Return (x, y) of the center of cell containing provided text 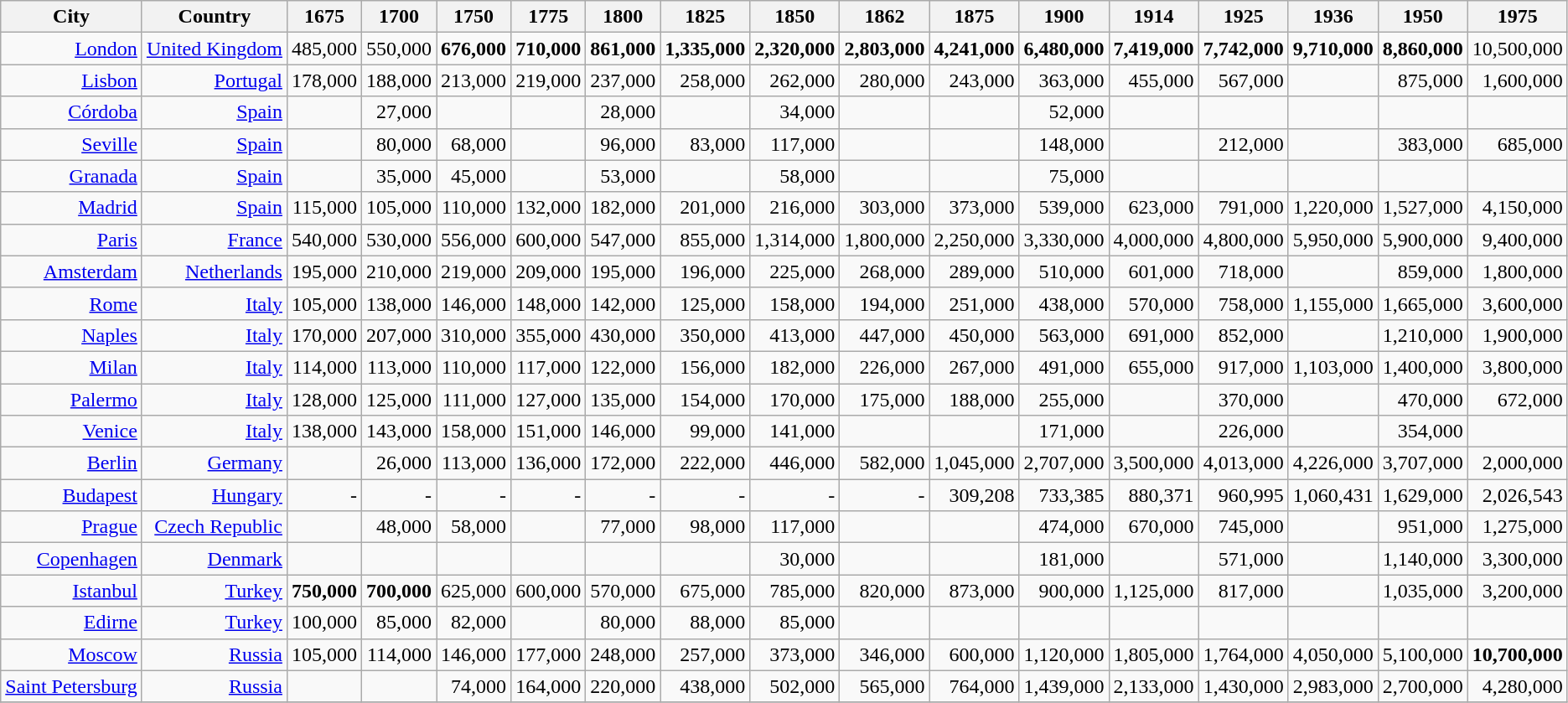
Budapest (72, 495)
122,000 (624, 367)
243,000 (974, 80)
1875 (974, 17)
1950 (1423, 17)
733,385 (1064, 495)
48,000 (399, 527)
207,000 (399, 335)
Germany (215, 463)
951,000 (1423, 527)
Paris (72, 240)
267,000 (974, 367)
540,000 (323, 240)
745,000 (1244, 527)
225,000 (794, 271)
1750 (474, 17)
213,000 (474, 80)
859,000 (1423, 271)
4,280,000 (1517, 686)
563,000 (1064, 335)
355,000 (548, 335)
1925 (1244, 17)
1850 (794, 17)
556,000 (474, 240)
601,000 (1153, 271)
30,000 (794, 559)
550,000 (399, 49)
2,026,543 (1517, 495)
Portugal (215, 80)
75,000 (1064, 176)
5,900,000 (1423, 240)
9,400,000 (1517, 240)
28,000 (624, 112)
855,000 (706, 240)
1,665,000 (1423, 303)
3,800,000 (1517, 367)
4,000,000 (1153, 240)
216,000 (794, 208)
53,000 (624, 176)
1,140,000 (1423, 559)
196,000 (706, 271)
8,860,000 (1423, 49)
1,527,000 (1423, 208)
Córdoba (72, 112)
Copenhagen (72, 559)
7,742,000 (1244, 49)
Istanbul (72, 591)
582,000 (885, 463)
Edirne (72, 623)
2,700,000 (1423, 686)
45,000 (474, 176)
1,314,000 (794, 240)
237,000 (624, 80)
1,430,000 (1244, 686)
Amsterdam (72, 271)
510,000 (1064, 271)
194,000 (885, 303)
96,000 (624, 144)
4,226,000 (1333, 463)
289,000 (974, 271)
77,000 (624, 527)
135,000 (624, 400)
143,000 (399, 432)
960,995 (1244, 495)
164,000 (548, 686)
98,000 (706, 527)
875,000 (1423, 80)
383,000 (1423, 144)
354,000 (1423, 432)
530,000 (399, 240)
1775 (548, 17)
258,000 (706, 80)
861,000 (624, 49)
485,000 (323, 49)
Granada (72, 176)
413,000 (794, 335)
350,000 (706, 335)
676,000 (474, 49)
154,000 (706, 400)
700,000 (399, 591)
Netherlands (215, 271)
209,000 (548, 271)
Naples (72, 335)
3,600,000 (1517, 303)
Denmark (215, 559)
474,000 (1064, 527)
2,983,000 (1333, 686)
1825 (706, 17)
128,000 (323, 400)
880,371 (1153, 495)
1,335,000 (706, 49)
83,000 (706, 144)
1,103,000 (1333, 367)
74,000 (474, 686)
5,100,000 (1423, 654)
Berlin (72, 463)
310,000 (474, 335)
625,000 (474, 591)
1675 (323, 17)
450,000 (974, 335)
1,210,000 (1423, 335)
255,000 (1064, 400)
United Kingdom (215, 49)
52,000 (1064, 112)
455,000 (1153, 80)
France (215, 240)
280,000 (885, 80)
1,060,431 (1333, 495)
430,000 (624, 335)
2,000,000 (1517, 463)
1,805,000 (1153, 654)
1975 (1517, 17)
Country (215, 17)
181,000 (1064, 559)
Moscow (72, 654)
3,200,000 (1517, 591)
567,000 (1244, 80)
623,000 (1153, 208)
27,000 (399, 112)
3,330,000 (1064, 240)
City (72, 17)
100,000 (323, 623)
446,000 (794, 463)
1,275,000 (1517, 527)
4,800,000 (1244, 240)
6,480,000 (1064, 49)
175,000 (885, 400)
151,000 (548, 432)
1700 (399, 17)
1,600,000 (1517, 80)
655,000 (1153, 367)
4,241,000 (974, 49)
London (72, 49)
Seville (72, 144)
220,000 (624, 686)
2,803,000 (885, 49)
111,000 (474, 400)
177,000 (548, 654)
201,000 (706, 208)
309,208 (974, 495)
262,000 (794, 80)
1,900,000 (1517, 335)
1914 (1153, 17)
346,000 (885, 654)
7,419,000 (1153, 49)
212,000 (1244, 144)
685,000 (1517, 144)
1936 (1333, 17)
4,013,000 (1244, 463)
251,000 (974, 303)
3,500,000 (1153, 463)
670,000 (1153, 527)
Palermo (72, 400)
178,000 (323, 80)
820,000 (885, 591)
142,000 (624, 303)
4,050,000 (1333, 654)
Czech Republic (215, 527)
3,707,000 (1423, 463)
539,000 (1064, 208)
2,133,000 (1153, 686)
68,000 (474, 144)
141,000 (794, 432)
82,000 (474, 623)
248,000 (624, 654)
718,000 (1244, 271)
1,220,000 (1333, 208)
1,045,000 (974, 463)
547,000 (624, 240)
Lisbon (72, 80)
917,000 (1244, 367)
1800 (624, 17)
88,000 (706, 623)
Prague (72, 527)
34,000 (794, 112)
127,000 (548, 400)
35,000 (399, 176)
1,764,000 (1244, 654)
222,000 (706, 463)
873,000 (974, 591)
Rome (72, 303)
1862 (885, 17)
710,000 (548, 49)
1,035,000 (1423, 591)
565,000 (885, 686)
470,000 (1423, 400)
502,000 (794, 686)
1,120,000 (1064, 654)
171,000 (1064, 432)
675,000 (706, 591)
268,000 (885, 271)
363,000 (1064, 80)
Hungary (215, 495)
10,700,000 (1517, 654)
900,000 (1064, 591)
447,000 (885, 335)
491,000 (1064, 367)
2,250,000 (974, 240)
115,000 (323, 208)
1,155,000 (1333, 303)
Saint Petersburg (72, 686)
4,150,000 (1517, 208)
3,300,000 (1517, 559)
2,320,000 (794, 49)
210,000 (399, 271)
672,000 (1517, 400)
817,000 (1244, 591)
1,125,000 (1153, 591)
26,000 (399, 463)
791,000 (1244, 208)
785,000 (794, 591)
1,629,000 (1423, 495)
764,000 (974, 686)
257,000 (706, 654)
172,000 (624, 463)
2,707,000 (1064, 463)
303,000 (885, 208)
1,400,000 (1423, 367)
1,439,000 (1064, 686)
691,000 (1153, 335)
370,000 (1244, 400)
156,000 (706, 367)
Venice (72, 432)
5,950,000 (1333, 240)
9,710,000 (1333, 49)
10,500,000 (1517, 49)
852,000 (1244, 335)
Milan (72, 367)
750,000 (323, 591)
99,000 (706, 432)
136,000 (548, 463)
758,000 (1244, 303)
132,000 (548, 208)
Madrid (72, 208)
1900 (1064, 17)
571,000 (1244, 559)
